Locate the cell with the specified text and output its (X, Y) center coordinate. 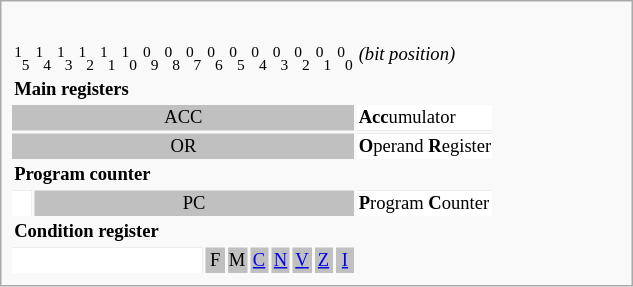
Accumulator (425, 119)
Program Counter (425, 204)
11 (108, 58)
14 (43, 58)
I (345, 261)
09 (150, 58)
Program counter (253, 176)
07 (193, 58)
Main registers (253, 90)
12 (86, 58)
15 (22, 58)
C (259, 261)
06 (215, 58)
02 (302, 58)
F (215, 261)
13 (65, 58)
Operand Register (425, 147)
N (280, 261)
Z (323, 261)
04 (259, 58)
M (237, 261)
00 (345, 58)
01 (323, 58)
05 (237, 58)
Condition register (253, 233)
ACC (184, 119)
10 (129, 58)
03 (280, 58)
(bit position) (425, 58)
08 (172, 58)
V (302, 261)
OR (184, 147)
PC (194, 204)
